Search for the cell housing the specified text and yield its (X, Y) center coordinate. 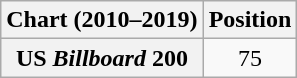
US Billboard 200 (102, 58)
75 (250, 58)
Chart (2010–2019) (102, 20)
Position (250, 20)
